Extract the (X, Y) coordinate from the center of the cell holding the provided text.  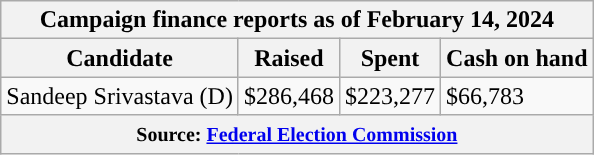
Spent (390, 58)
Cash on hand (517, 58)
$66,783 (517, 96)
Source: Federal Election Commission (297, 134)
Campaign finance reports as of February 14, 2024 (297, 20)
Raised (288, 58)
$286,468 (288, 96)
Candidate (120, 58)
$223,277 (390, 96)
Sandeep Srivastava (D) (120, 96)
